Extract the (X, Y) coordinate from the center of the cell holding the provided text.  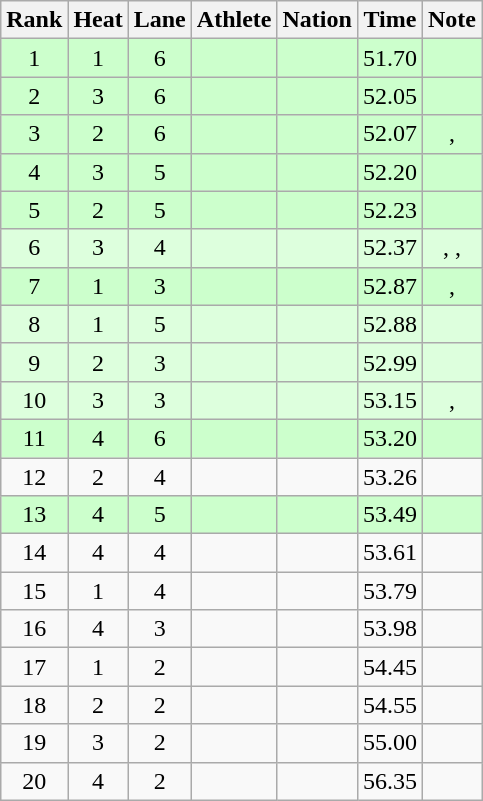
8 (34, 324)
10 (34, 400)
52.07 (390, 134)
52.99 (390, 362)
Lane (160, 20)
17 (34, 667)
53.79 (390, 591)
, , (452, 248)
52.05 (390, 96)
53.20 (390, 438)
51.70 (390, 58)
52.23 (390, 210)
56.35 (390, 781)
Note (452, 20)
9 (34, 362)
11 (34, 438)
16 (34, 629)
19 (34, 743)
15 (34, 591)
53.98 (390, 629)
14 (34, 553)
13 (34, 515)
53.26 (390, 477)
52.87 (390, 286)
20 (34, 781)
18 (34, 705)
52.88 (390, 324)
12 (34, 477)
Athlete (234, 20)
55.00 (390, 743)
7 (34, 286)
52.37 (390, 248)
Rank (34, 20)
54.45 (390, 667)
54.55 (390, 705)
53.49 (390, 515)
Nation (317, 20)
53.61 (390, 553)
52.20 (390, 172)
53.15 (390, 400)
Heat (98, 20)
Time (390, 20)
